Scan for the cell matching the given text and deliver its (X, Y) coordinate at center. 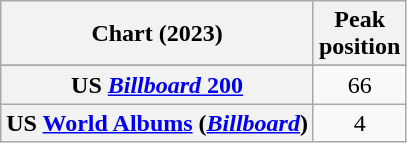
66 (359, 85)
Chart (2023) (158, 34)
US World Albums (Billboard) (158, 123)
4 (359, 123)
Peakposition (359, 34)
US Billboard 200 (158, 85)
